Output the (x, y) coordinate of the center of the cell containing the given text.  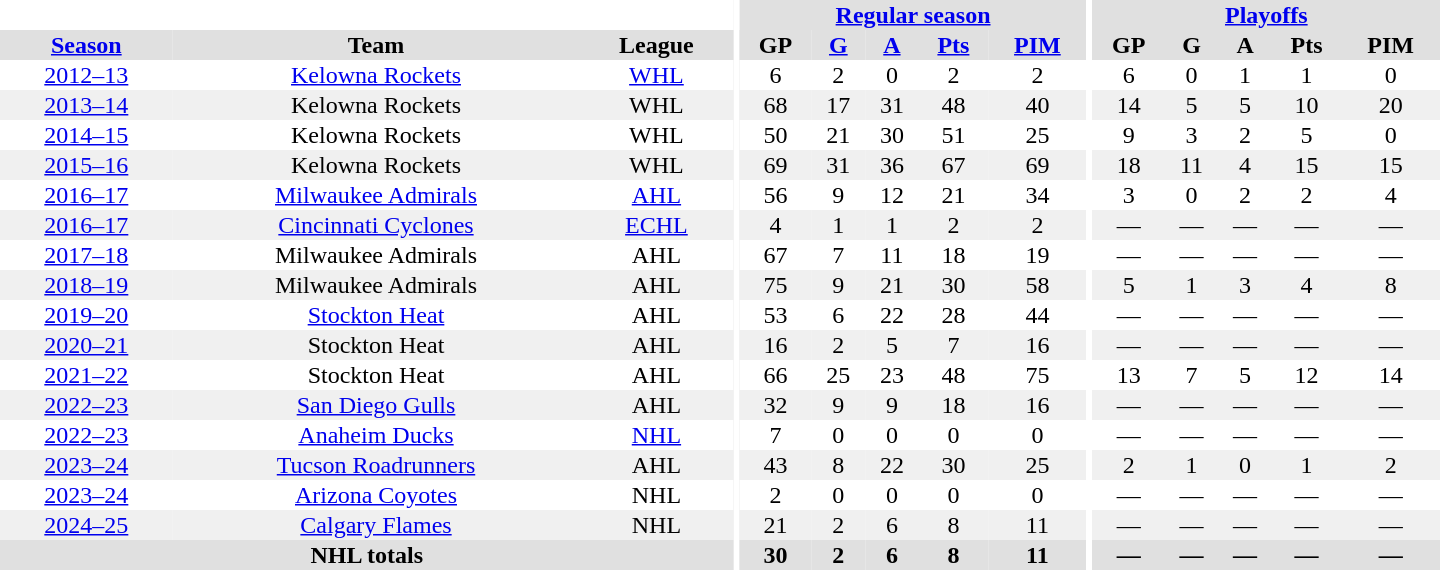
40 (1038, 105)
17 (839, 105)
Anaheim Ducks (376, 435)
51 (954, 135)
43 (775, 465)
ECHL (656, 225)
Team (376, 45)
2017–18 (86, 255)
34 (1038, 195)
10 (1306, 105)
2012–13 (86, 75)
66 (775, 375)
League (656, 45)
19 (1038, 255)
28 (954, 315)
13 (1129, 375)
2021–22 (86, 375)
2019–20 (86, 315)
San Diego Gulls (376, 405)
2018–19 (86, 285)
58 (1038, 285)
56 (775, 195)
Calgary Flames (376, 525)
Playoffs (1266, 15)
Regular season (912, 15)
32 (775, 405)
Arizona Coyotes (376, 495)
20 (1390, 105)
2024–25 (86, 525)
2014–15 (86, 135)
Cincinnati Cyclones (376, 225)
2015–16 (86, 165)
2020–21 (86, 345)
36 (892, 165)
53 (775, 315)
Tucson Roadrunners (376, 465)
Season (86, 45)
2013–14 (86, 105)
23 (892, 375)
NHL totals (367, 555)
50 (775, 135)
44 (1038, 315)
68 (775, 105)
